For the text-containing cell, return its midpoint in [X, Y] coordinate format. 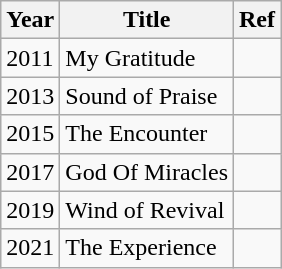
The Experience [147, 248]
2017 [30, 172]
Ref [258, 20]
2019 [30, 210]
2013 [30, 96]
Wind of Revival [147, 210]
God Of Miracles [147, 172]
The Encounter [147, 134]
Title [147, 20]
2011 [30, 58]
Year [30, 20]
Sound of Praise [147, 96]
My Gratitude [147, 58]
2021 [30, 248]
2015 [30, 134]
